Search for the cell housing the specified text and yield its (X, Y) center coordinate. 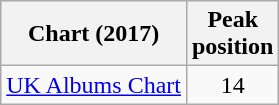
14 (232, 85)
Peakposition (232, 34)
UK Albums Chart (94, 85)
Chart (2017) (94, 34)
